Capture the cell that displays the provided text and extract its (X, Y) central coordinate. 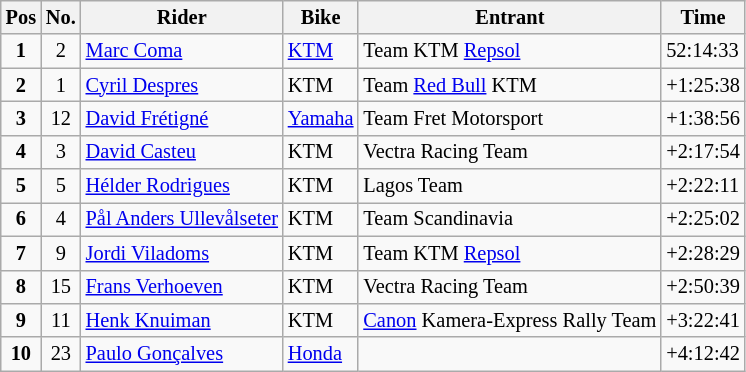
Yamaha (321, 118)
Hélder Rodrigues (182, 186)
Team Fret Motorsport (510, 118)
Jordi Viladoms (182, 253)
+2:22:11 (702, 186)
Pos (21, 17)
11 (61, 320)
Honda (321, 354)
Rider (182, 17)
Frans Verhoeven (182, 287)
Team Scandinavia (510, 219)
Entrant (510, 17)
Canon Kamera-Express Rally Team (510, 320)
+4:12:42 (702, 354)
+2:17:54 (702, 152)
6 (21, 219)
Team Red Bull KTM (510, 85)
No. (61, 17)
10 (21, 354)
David Casteu (182, 152)
+1:38:56 (702, 118)
+2:50:39 (702, 287)
Henk Knuiman (182, 320)
Time (702, 17)
7 (21, 253)
Lagos Team (510, 186)
Bike (321, 17)
15 (61, 287)
Pål Anders Ullevålseter (182, 219)
12 (61, 118)
+1:25:38 (702, 85)
+2:25:02 (702, 219)
David Frétigné (182, 118)
+2:28:29 (702, 253)
8 (21, 287)
23 (61, 354)
Marc Coma (182, 51)
Paulo Gonçalves (182, 354)
52:14:33 (702, 51)
+3:22:41 (702, 320)
Cyril Despres (182, 85)
